Return the [X, Y] coordinate for the center point of the cell that contains the specified text.  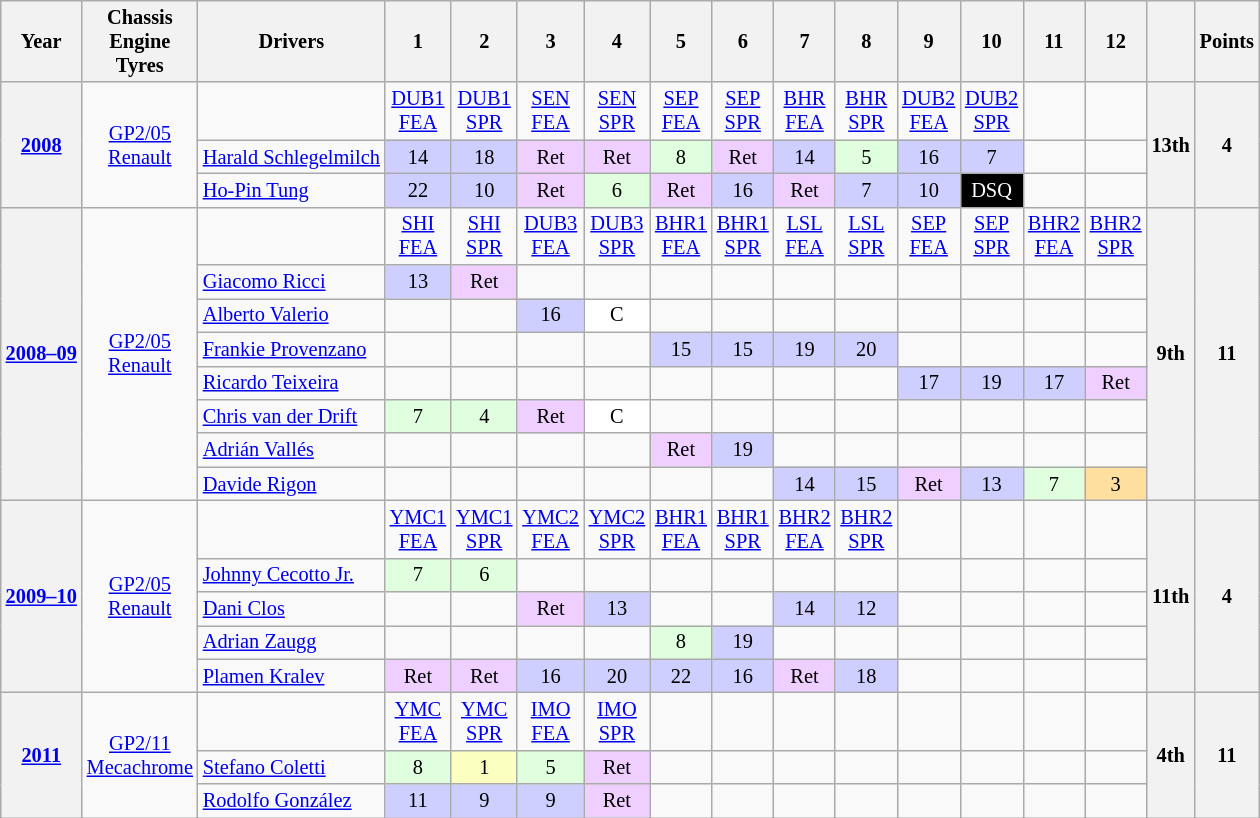
Ricardo Teixeira [292, 383]
Alberto Valerio [292, 315]
11th [1171, 596]
Year [42, 41]
Drivers [292, 41]
DUB1SPR [484, 111]
Stefano Coletti [292, 767]
YMCSPR [484, 721]
Chris van der Drift [292, 416]
2008–09 [42, 354]
YMC2SPR [617, 529]
GP2/11Mecachrome [140, 754]
Points [1227, 41]
YMC1FEA [418, 529]
ChassisEngineTyres [140, 41]
Dani Clos [292, 609]
Davide Rigon [292, 484]
DUB1FEA [418, 111]
2 [484, 41]
Frankie Provenzano [292, 349]
Rodolfo González [292, 801]
Plamen Kralev [292, 676]
Giacomo Ricci [292, 282]
Adrian Zaugg [292, 642]
9th [1171, 354]
DUB3FEA [550, 236]
IMOSPR [617, 721]
DUB3SPR [617, 236]
SENSPR [617, 111]
2011 [42, 754]
DUB2SPR [992, 111]
SHIFEA [418, 236]
SENFEA [550, 111]
Ho-Pin Tung [292, 190]
DSQ [992, 190]
2009–10 [42, 596]
13th [1171, 144]
2008 [42, 144]
YMC2FEA [550, 529]
4th [1171, 754]
SHISPR [484, 236]
LSLFEA [805, 236]
DUB2FEA [928, 111]
LSLSPR [866, 236]
YMC1SPR [484, 529]
Adrián Vallés [292, 450]
BHRSPR [866, 111]
Harald Schlegelmilch [292, 157]
Johnny Cecotto Jr. [292, 575]
IMOFEA [550, 721]
YMCFEA [418, 721]
BHRFEA [805, 111]
